For the text-containing cell, return its midpoint in (X, Y) coordinate format. 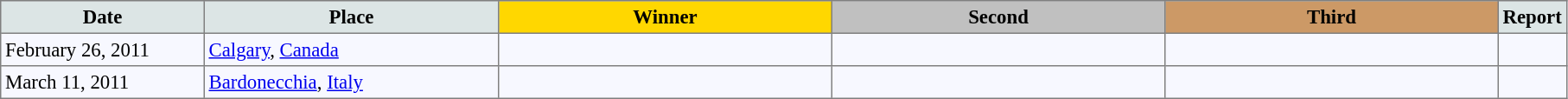
Place (351, 17)
February 26, 2011 (103, 49)
Bardonecchia, Italy (351, 82)
Winner (666, 17)
Third (1332, 17)
Calgary, Canada (351, 49)
Date (103, 17)
March 11, 2011 (103, 82)
Report (1532, 17)
Second (998, 17)
